Extract the (x, y) coordinate from the center of the cell holding the provided text.  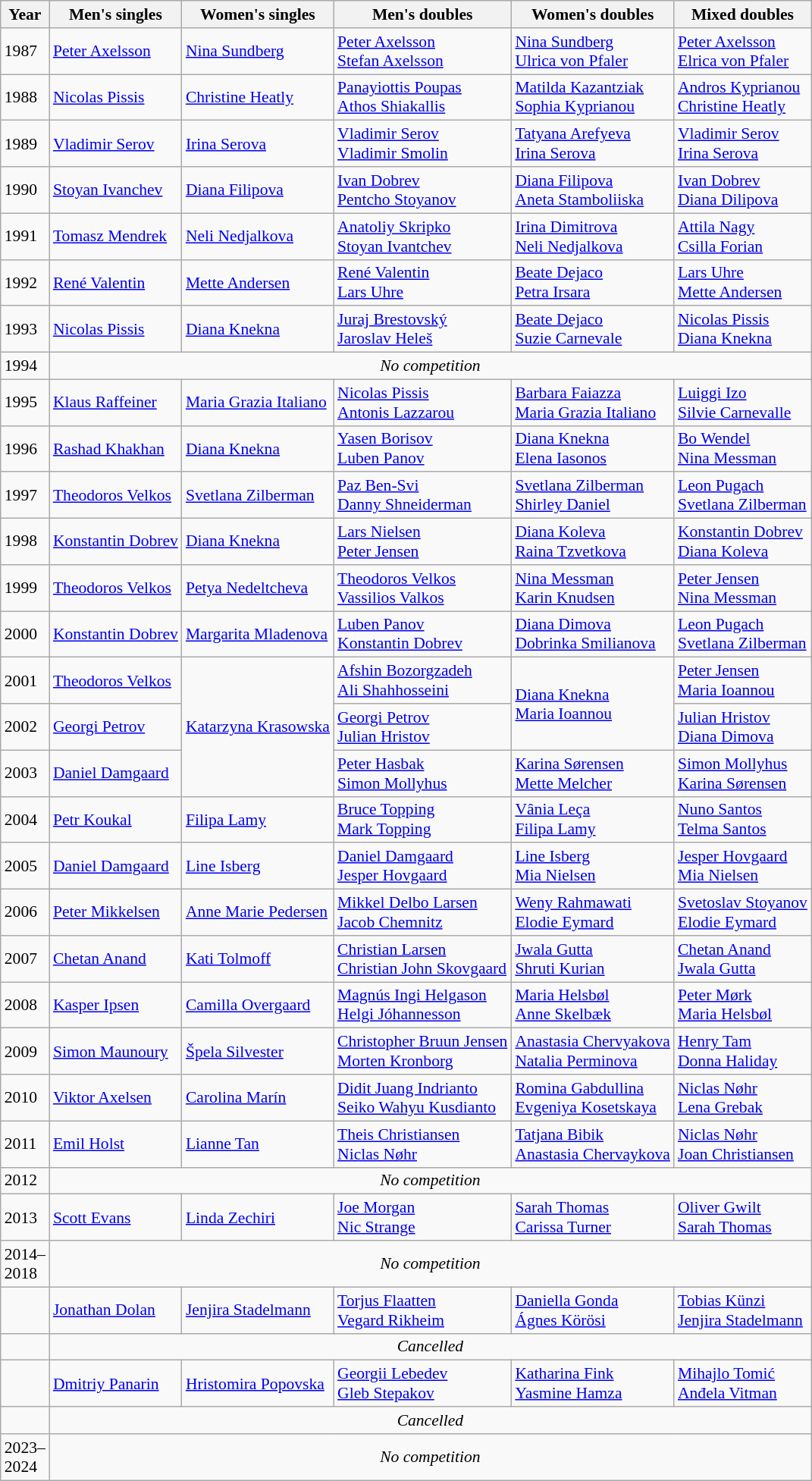
2010 (25, 1098)
Romina Gabdullina Evgeniya Kosetskaya (593, 1098)
Barbara Faiazza Maria Grazia Italiano (593, 402)
Attila Nagy Csilla Forian (743, 237)
Mikkel Delbo Larsen Jacob Chemnitz (422, 913)
2003 (25, 773)
Anne Marie Pedersen (258, 913)
Klaus Raffeiner (115, 402)
Henry Tam Donna Haliday (743, 1051)
Nicolas Pissis Diana Knekna (743, 329)
2002 (25, 726)
Nina Sundberg Ulrica von Pfaler (593, 52)
Peter Jensen Maria Ioannou (743, 681)
Luiggi Izo Silvie Carnevalle (743, 402)
Vladimir Serov Irina Serova (743, 144)
2013 (25, 1218)
Ivan Dobrev Diana Dilipova (743, 190)
Carolina Marín (258, 1098)
Ivan Dobrev Pentcho Stoyanov (422, 190)
Mixed doubles (743, 14)
Jesper Hovgaard Mia Nielsen (743, 866)
Anastasia Chervyakova Natalia Perminova (593, 1051)
1988 (25, 97)
2012 (25, 1181)
2014–2018 (25, 1263)
1994 (25, 366)
Tatjana Bibik Anastasia Chervaykova (593, 1144)
Rashad Khakhan (115, 449)
Yasen Borisov Luben Panov (422, 449)
Afshin Bozorgzadeh Ali Shahhosseini (422, 681)
Sarah Thomas Carissa Turner (593, 1218)
Špela Silvester (258, 1051)
Svetoslav Stoyanov Elodie Eymard (743, 913)
Jonathan Dolan (115, 1310)
Chetan Anand (115, 959)
Georgi Petrov (115, 726)
Filipa Lamy (258, 819)
Petr Koukal (115, 819)
Magnús Ingi Helgason Helgi Jóhannesson (422, 1006)
Nina Sundberg (258, 52)
René Valentin Lars Uhre (422, 282)
Katharina Fink Yasmine Hamza (593, 1383)
Luben Panov Konstantin Dobrev (422, 634)
Nuno Santos Telma Santos (743, 819)
Viktor Axelsen (115, 1098)
2006 (25, 913)
Simon Maunoury (115, 1051)
Svetlana Zilberman Shirley Daniel (593, 496)
Margarita Mladenova (258, 634)
1992 (25, 282)
Simon Mollyhus Karina Sørensen (743, 773)
Christopher Bruun Jensen Morten Kronborg (422, 1051)
Dmitriy Panarin (115, 1383)
Irina Serova (258, 144)
Lianne Tan (258, 1144)
1995 (25, 402)
Tomasz Mendrek (115, 237)
Vânia Leça Filipa Lamy (593, 819)
2001 (25, 681)
Anatoliy Skripko Stoyan Ivantchev (422, 237)
1989 (25, 144)
Men's doubles (422, 14)
Christian Larsen Christian John Skovgaard (422, 959)
2005 (25, 866)
Kati Tolmoff (258, 959)
Paz Ben-Svi Danny Shneiderman (422, 496)
Peter Axelsson (115, 52)
2008 (25, 1006)
Diana Knekna Maria Ioannou (593, 704)
Beate Dejaco Suzie Carnevale (593, 329)
Diana Dimova Dobrinka Smilianova (593, 634)
1996 (25, 449)
Peter Jensen Nina Messman (743, 588)
1993 (25, 329)
Katarzyna Krasowska (258, 726)
Joe Morgan Nic Strange (422, 1218)
Chetan Anand Jwala Gutta (743, 959)
1990 (25, 190)
Bruce Topping Mark Topping (422, 819)
Women's doubles (593, 14)
Linda Zechiri (258, 1218)
Line Isberg Mia Nielsen (593, 866)
1999 (25, 588)
Women's singles (258, 14)
1987 (25, 52)
Georgii Lebedev Gleb Stepakov (422, 1383)
2007 (25, 959)
Peter Mikkelsen (115, 913)
Andros Kyprianou Christine Heatly (743, 97)
René Valentin (115, 282)
Tobias Künzi Jenjira Stadelmann (743, 1310)
2004 (25, 819)
1991 (25, 237)
2023–2024 (25, 1457)
Lars Nielsen Peter Jensen (422, 541)
1997 (25, 496)
1998 (25, 541)
Peter Axelsson Stefan Axelsson (422, 52)
Niclas Nøhr Joan Christiansen (743, 1144)
Beate Dejaco Petra Irsara (593, 282)
2011 (25, 1144)
Petya Nedeltcheva (258, 588)
Theis Christiansen Niclas Nøhr (422, 1144)
Diana Filipova Aneta Stamboliiska (593, 190)
Lars Uhre Mette Andersen (743, 282)
Weny Rahmawati Elodie Eymard (593, 913)
Jenjira Stadelmann (258, 1310)
Niclas Nøhr Lena Grebak (743, 1098)
Daniella Gonda Ágnes Körösi (593, 1310)
Emil Holst (115, 1144)
Matilda Kazantziak Sophia Kyprianou (593, 97)
Maria Helsbøl Anne Skelbæk (593, 1006)
Panayiottis Poupas Athos Shiakallis (422, 97)
Mette Andersen (258, 282)
Karina Sørensen Mette Melcher (593, 773)
Maria Grazia Italiano (258, 402)
Jwala Gutta Shruti Kurian (593, 959)
Diana Knekna Elena Iasonos (593, 449)
Stoyan Ivanchev (115, 190)
Line Isberg (258, 866)
Torjus Flaatten Vegard Rikheim (422, 1310)
Konstantin Dobrev Diana Koleva (743, 541)
Neli Nedjalkova (258, 237)
Theodoros Velkos Vassilios Valkos (422, 588)
Peter Mørk Maria Helsbøl (743, 1006)
Hristomira Popovska (258, 1383)
Men's singles (115, 14)
Juraj Brestovský Jaroslav Heleš (422, 329)
Peter Axelsson Elrica von Pfaler (743, 52)
Julian Hristov Diana Dimova (743, 726)
Svetlana Zilberman (258, 496)
Camilla Overgaard (258, 1006)
Year (25, 14)
Tatyana Arefyeva Irina Serova (593, 144)
Vladimir Serov Vladimir Smolin (422, 144)
2000 (25, 634)
Peter Hasbak Simon Mollyhus (422, 773)
Nicolas Pissis Antonis Lazzarou (422, 402)
Vladimir Serov (115, 144)
Georgi Petrov Julian Hristov (422, 726)
Didit Juang Indrianto Seiko Wahyu Kusdianto (422, 1098)
Mihajlo Tomić Anđela Vitman (743, 1383)
Bo Wendel Nina Messman (743, 449)
Oliver Gwilt Sarah Thomas (743, 1218)
Irina Dimitrova Neli Nedjalkova (593, 237)
2009 (25, 1051)
Diana Filipova (258, 190)
Christine Heatly (258, 97)
Daniel Damgaard Jesper Hovgaard (422, 866)
Kasper Ipsen (115, 1006)
Diana Koleva Raina Tzvetkova (593, 541)
Scott Evans (115, 1218)
Nina Messman Karin Knudsen (593, 588)
